Provide the [X, Y] coordinate of the cell's center where the given text is located.  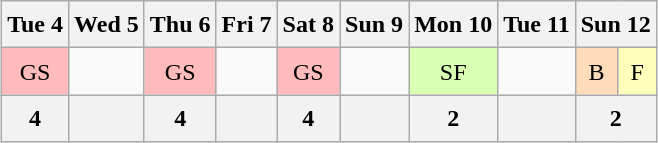
Fri 7 [246, 24]
F [637, 72]
Wed 5 [107, 24]
B [596, 72]
Sat 8 [308, 24]
Thu 6 [180, 24]
Mon 10 [454, 24]
Tue 11 [537, 24]
SF [454, 72]
Sun 9 [374, 24]
Tue 4 [36, 24]
Sun 12 [616, 24]
